Identify which cell holds the provided text, then report its (x, y) central coordinate. 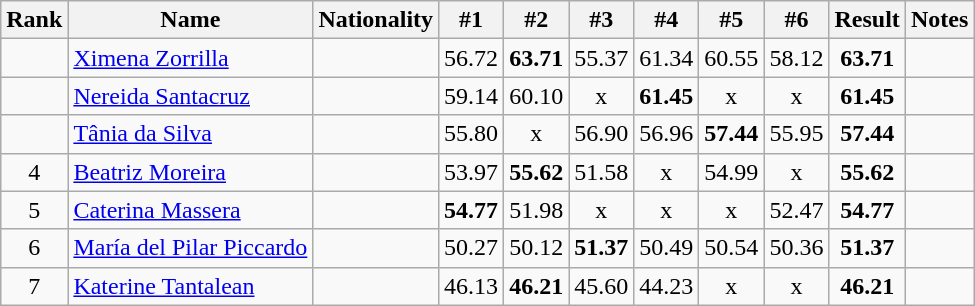
#3 (602, 20)
Tânia da Silva (190, 134)
Result (867, 20)
58.12 (796, 58)
56.72 (472, 58)
52.47 (796, 210)
50.36 (796, 248)
#1 (472, 20)
Caterina Massera (190, 210)
55.80 (472, 134)
Nereida Santacruz (190, 96)
Nationality (376, 20)
50.12 (536, 248)
50.27 (472, 248)
4 (34, 172)
5 (34, 210)
6 (34, 248)
60.55 (732, 58)
#4 (666, 20)
53.97 (472, 172)
56.90 (602, 134)
55.37 (602, 58)
7 (34, 286)
#5 (732, 20)
51.98 (536, 210)
44.23 (666, 286)
50.49 (666, 248)
50.54 (732, 248)
Name (190, 20)
María del Pilar Piccardo (190, 248)
51.58 (602, 172)
46.13 (472, 286)
#6 (796, 20)
Notes (939, 20)
#2 (536, 20)
60.10 (536, 96)
59.14 (472, 96)
Rank (34, 20)
Beatriz Moreira (190, 172)
Katerine Tantalean (190, 286)
45.60 (602, 286)
55.95 (796, 134)
54.99 (732, 172)
Ximena Zorrilla (190, 58)
56.96 (666, 134)
61.34 (666, 58)
